Pinpoint the cell where the given text exists, returning its (X, Y) midpoint coordinate. 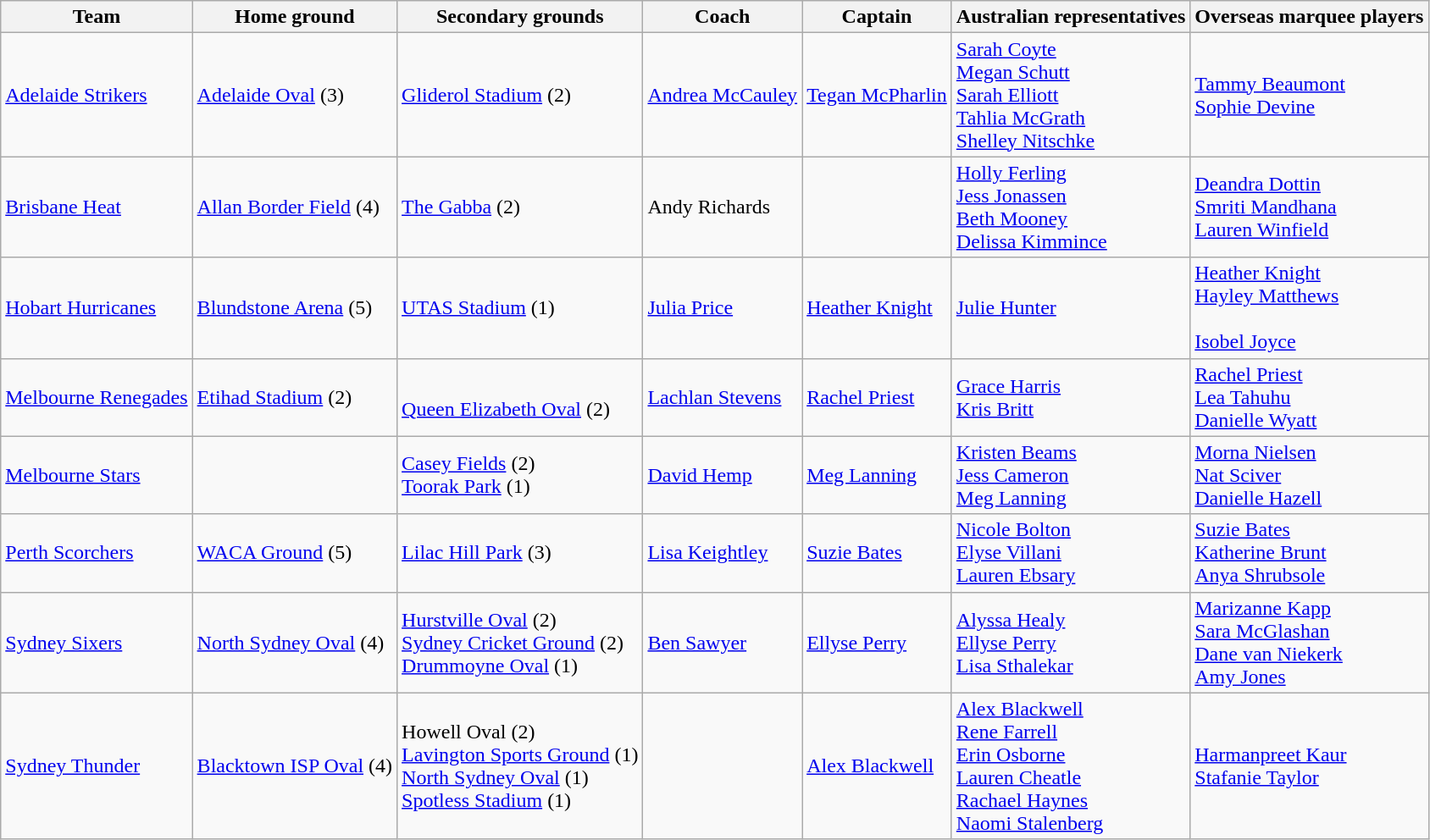
North Sydney Oval (4) (295, 642)
Alyssa HealyEllyse PerryLisa Sthalekar (1071, 642)
Melbourne Stars (97, 475)
Grace HarrisKris Britt (1071, 397)
Etihad Stadium (2) (295, 397)
Rachel Priest Lea Tahuhu Danielle Wyatt (1310, 397)
UTAS Stadium (1) (520, 308)
Holly FerlingJess JonassenBeth MooneyDelissa Kimmince (1071, 207)
Coach (723, 17)
Harmanpreet Kaur Stafanie Taylor (1310, 765)
Sydney Thunder (97, 765)
Morna Nielsen Nat Sciver Danielle Hazell (1310, 475)
Meg Lanning (878, 475)
Alex Blackwell (878, 765)
Marizanne Kapp Sara McGlashan Dane van Niekerk Amy Jones (1310, 642)
Overseas marquee players (1310, 17)
Secondary grounds (520, 17)
Perth Scorchers (97, 553)
The Gabba (2) (520, 207)
Allan Border Field (4) (295, 207)
Howell Oval (2)Lavington Sports Ground (1)North Sydney Oval (1)Spotless Stadium (1) (520, 765)
Adelaide Strikers (97, 95)
Adelaide Oval (3) (295, 95)
Brisbane Heat (97, 207)
Tammy Beaumont Sophie Devine (1310, 95)
Ben Sawyer (723, 642)
Team (97, 17)
Queen Elizabeth Oval (2) (520, 397)
Lisa Keightley (723, 553)
Sydney Sixers (97, 642)
David Hemp (723, 475)
Hurstville Oval (2)Sydney Cricket Ground (2)Drummoyne Oval (1) (520, 642)
Andrea McCauley (723, 95)
Hobart Hurricanes (97, 308)
WACA Ground (5) (295, 553)
Julia Price (723, 308)
Suzie Bates (878, 553)
Australian representatives (1071, 17)
Rachel Priest (878, 397)
Ellyse Perry (878, 642)
Lilac Hill Park (3) (520, 553)
Kristen BeamsJess CameronMeg Lanning (1071, 475)
Captain (878, 17)
Tegan McPharlin (878, 95)
Nicole BoltonElyse VillaniLauren Ebsary (1071, 553)
Gliderol Stadium (2) (520, 95)
Andy Richards (723, 207)
Heather Knight (878, 308)
Sarah CoyteMegan SchuttSarah ElliottTahlia McGrathShelley Nitschke (1071, 95)
Julie Hunter (1071, 308)
Suzie Bates Katherine Brunt Anya Shrubsole (1310, 553)
Blundstone Arena (5) (295, 308)
Deandra Dottin Smriti Mandhana Lauren Winfield (1310, 207)
Alex BlackwellRene FarrellErin OsborneLauren CheatleRachael HaynesNaomi Stalenberg (1071, 765)
Home ground (295, 17)
Casey Fields (2)Toorak Park (1) (520, 475)
Blacktown ISP Oval (4) (295, 765)
Lachlan Stevens (723, 397)
Melbourne Renegades (97, 397)
Heather Knight Hayley Matthews Isobel Joyce (1310, 308)
